From the cell containing the given text, extract its center point as (x, y) coordinate. 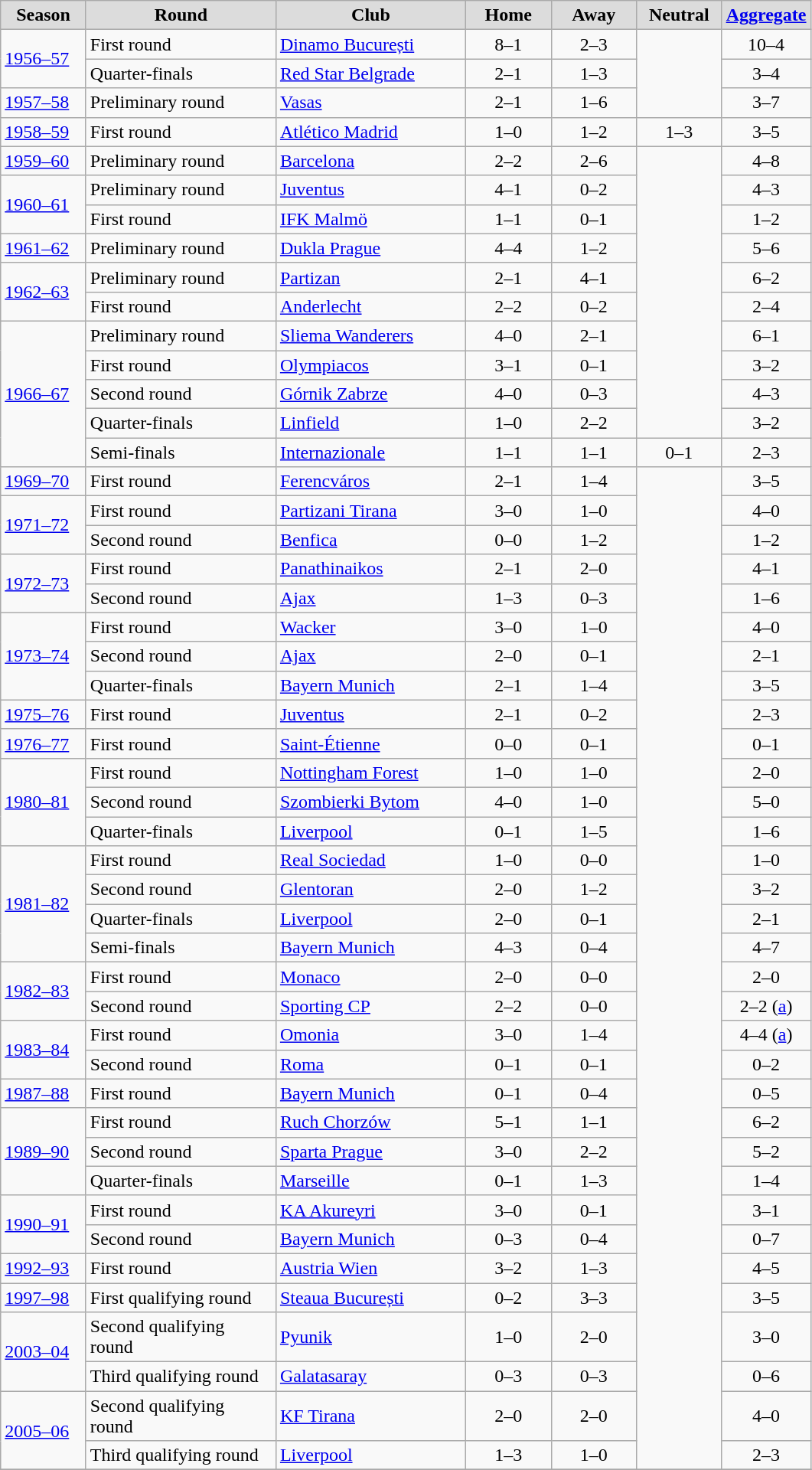
Club (370, 15)
3–4 (766, 73)
0–6 (766, 1377)
Round (181, 15)
Away (594, 15)
KF Tirana (370, 1416)
Steaua București (370, 1298)
1980–81 (44, 802)
Pyunik (370, 1337)
1997–98 (44, 1298)
Real Sociedad (370, 861)
0–5 (766, 1093)
3–3 (594, 1298)
3–7 (766, 103)
1981–82 (44, 904)
5–2 (766, 1151)
1987–88 (44, 1093)
6–1 (766, 335)
Dinamo București (370, 44)
KA Akureyri (370, 1210)
4–4 (a) (766, 1035)
2–4 (766, 306)
Atlético Madrid (370, 132)
Górnik Zabrze (370, 394)
Dukla Prague (370, 248)
8–1 (508, 44)
1959–60 (44, 161)
2–6 (594, 161)
1961–62 (44, 248)
2003–04 (44, 1352)
Saint-Étienne (370, 743)
Barcelona (370, 161)
Sporting CP (370, 1006)
1989–90 (44, 1151)
Roma (370, 1064)
Ruch Chorzów (370, 1122)
IFK Malmö (370, 219)
Wacker (370, 627)
1971–72 (44, 525)
Nottingham Forest (370, 773)
1992–93 (44, 1268)
5–1 (508, 1122)
Aggregate (766, 15)
5–0 (766, 802)
1972–73 (44, 583)
Red Star Belgrade (370, 73)
Monaco (370, 977)
1976–77 (44, 743)
Neutral (680, 15)
1973–74 (44, 656)
1960–61 (44, 204)
Sparta Prague (370, 1151)
4–4 (508, 248)
4–7 (766, 948)
1990–91 (44, 1224)
Szombierki Bytom (370, 802)
1982–83 (44, 991)
1962–63 (44, 292)
10–4 (766, 44)
4–8 (766, 161)
First qualifying round (181, 1298)
Internazionale (370, 452)
1975–76 (44, 714)
Home (508, 15)
Omonia (370, 1035)
1983–84 (44, 1050)
Marseille (370, 1181)
5–6 (766, 248)
Linfield (370, 423)
2005–06 (44, 1430)
Partizani Tirana (370, 511)
Panathinaikos (370, 569)
Partizan (370, 277)
Season (44, 15)
2–2 (a) (766, 1006)
Olympiacos (370, 365)
Benfica (370, 540)
Austria Wien (370, 1268)
1956–57 (44, 59)
Sliema Wanderers (370, 335)
1958–59 (44, 132)
Anderlecht (370, 306)
1969–70 (44, 482)
Galatasaray (370, 1377)
Vasas (370, 103)
Glentoran (370, 890)
4–5 (766, 1268)
1–5 (594, 831)
1957–58 (44, 103)
0–7 (766, 1239)
1966–67 (44, 394)
Ferencváros (370, 482)
